Determine the [x, y] coordinate at the center of the cell enclosing the given text.  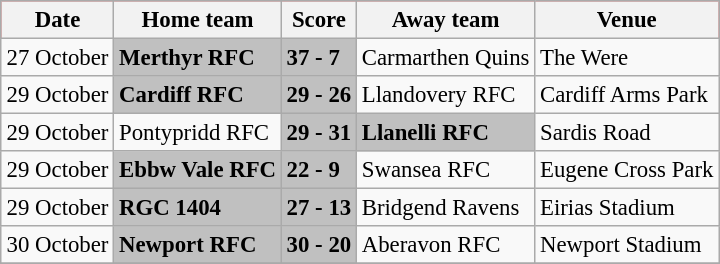
RGC 1404 [198, 208]
Cardiff Arms Park [627, 95]
29 - 26 [318, 95]
Ebbw Vale RFC [198, 170]
Eugene Cross Park [627, 170]
Carmarthen Quins [445, 57]
Pontypridd RFC [198, 133]
30 October [57, 245]
37 - 7 [318, 57]
Venue [627, 20]
Date [57, 20]
Llanelli RFC [445, 133]
The Were [627, 57]
27 October [57, 57]
Swansea RFC [445, 170]
30 - 20 [318, 245]
Home team [198, 20]
Score [318, 20]
Newport Stadium [627, 245]
22 - 9 [318, 170]
Away team [445, 20]
Sardis Road [627, 133]
Llandovery RFC [445, 95]
27 - 13 [318, 208]
Merthyr RFC [198, 57]
Eirias Stadium [627, 208]
Aberavon RFC [445, 245]
29 - 31 [318, 133]
Bridgend Ravens [445, 208]
Newport RFC [198, 245]
Cardiff RFC [198, 95]
